Pinpoint the cell where the given text exists, returning its [x, y] midpoint coordinate. 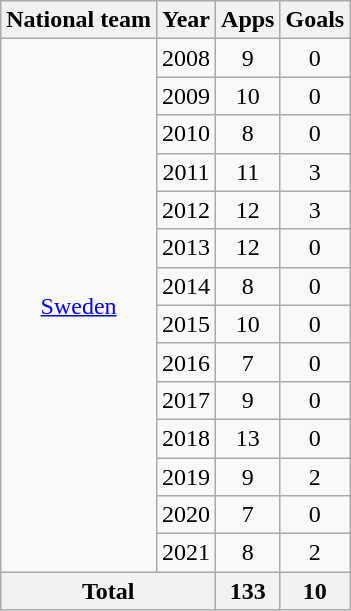
National team [79, 20]
2017 [186, 400]
2010 [186, 134]
11 [248, 172]
2011 [186, 172]
2018 [186, 438]
2008 [186, 58]
2019 [186, 477]
2012 [186, 210]
13 [248, 438]
2013 [186, 248]
Year [186, 20]
Total [108, 591]
Apps [248, 20]
2009 [186, 96]
Sweden [79, 306]
2021 [186, 553]
133 [248, 591]
Goals [315, 20]
2016 [186, 362]
2020 [186, 515]
2014 [186, 286]
2015 [186, 324]
